Locate the cell with the specified text and output its (x, y) center coordinate. 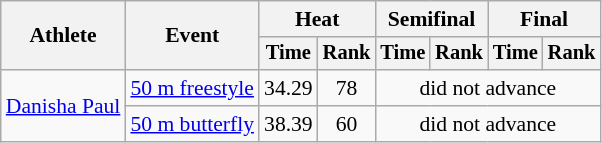
Semifinal (431, 19)
38.39 (288, 124)
Heat (317, 19)
Event (192, 36)
Athlete (64, 36)
34.29 (288, 88)
50 m butterfly (192, 124)
78 (347, 88)
60 (347, 124)
50 m freestyle (192, 88)
Final (544, 19)
Danisha Paul (64, 106)
